Extract the [x, y] coordinate from the center of the cell holding the provided text.  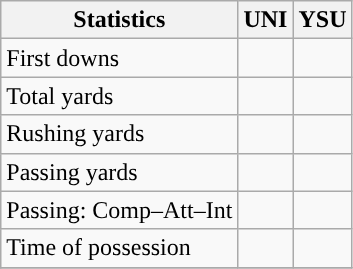
YSU [322, 20]
Rushing yards [120, 134]
Total yards [120, 96]
UNI [266, 20]
Passing yards [120, 172]
Statistics [120, 20]
Passing: Comp–Att–Int [120, 210]
First downs [120, 58]
Time of possession [120, 248]
